Pinpoint the cell where the given text exists, returning its (x, y) midpoint coordinate. 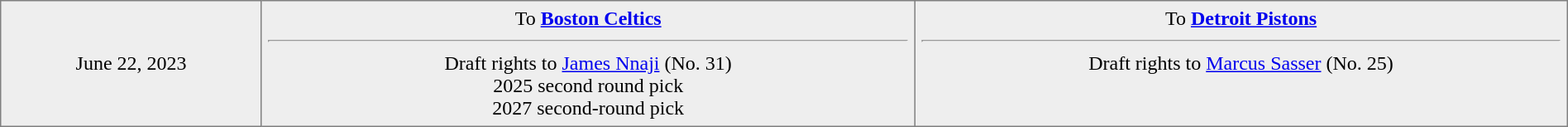
To Boston CelticsDraft rights to James Nnaji (No. 31)2025 second round pick2027 second-round pick (587, 64)
To Detroit PistonsDraft rights to Marcus Sasser (No. 25) (1241, 64)
June 22, 2023 (131, 64)
